Locate the cell with the specified text and output its (x, y) center coordinate. 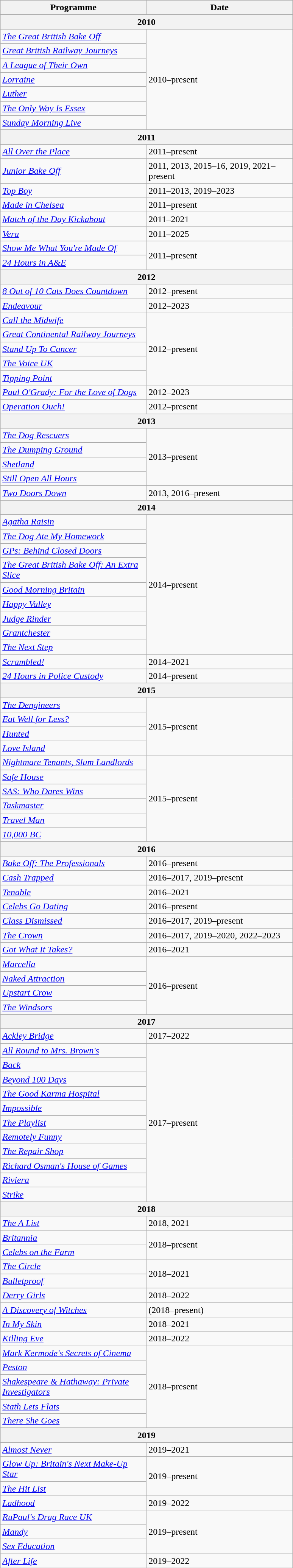
Richard Osman's House of Games (73, 1166)
2011 (146, 137)
Vera (73, 234)
Mandy (73, 1532)
Happy Valley (73, 604)
Sunday Morning Live (73, 123)
Luther (73, 94)
The Only Way Is Essex (73, 108)
Taskmaster (73, 806)
Good Morning Britain (73, 590)
Beyond 100 Days (73, 1079)
2011–2021 (220, 219)
Made in Chelsea (73, 205)
2018 (146, 1209)
Britannia (73, 1238)
All Over the Place (73, 151)
There She Goes (73, 1421)
Sex Education (73, 1546)
Lorraine (73, 79)
Scrambled! (73, 662)
The Dog Ate My Homework (73, 536)
All Round to Mrs. Brown's (73, 1050)
Judge Rinder (73, 618)
Call the Midwife (73, 320)
2018, 2021 (220, 1223)
(2018–present) (220, 1310)
Upstart Crow (73, 993)
2016–2017, 2019–2020, 2022–2023 (220, 935)
Almost Never (73, 1450)
The Circle (73, 1266)
Love Island (73, 748)
The Dog Rescuers (73, 436)
2011, 2013, 2015–16, 2019, 2021–present (220, 171)
Shakespeare & Hathaway: Private Investigators (73, 1387)
24 Hours in A&E (73, 263)
Impossible (73, 1108)
After Life (73, 1560)
The Dumping Ground (73, 450)
Great Continental Railway Journeys (73, 334)
The Windsors (73, 1007)
Strike (73, 1195)
Remotely Funny (73, 1137)
2017–2022 (220, 1036)
Eat Well for Less? (73, 719)
Date (220, 8)
Bake Off: The Professionals (73, 863)
RuPaul's Drag Race UK (73, 1517)
Riviera (73, 1180)
Agatha Raisin (73, 522)
The Voice UK (73, 363)
2014–2021 (220, 662)
Stath Lets Flats (73, 1406)
Back (73, 1065)
Nightmare Tenants, Slum Landlords (73, 762)
2013, 2016–present (220, 493)
2019 (146, 1435)
The Crown (73, 935)
Ladhood (73, 1503)
Peston (73, 1367)
A League of Their Own (73, 65)
A Discovery of Witches (73, 1310)
Glow Up: Britain's Next Make-Up Star (73, 1469)
Celebs on the Farm (73, 1252)
2011–2025 (220, 234)
Hunted (73, 734)
Operation Ouch! (73, 406)
Got What It Takes? (73, 950)
Ackley Bridge (73, 1036)
2011–2013, 2019–2023 (220, 190)
2013–present (220, 457)
Class Dismissed (73, 921)
2012 (146, 277)
Two Doors Down (73, 493)
2010–present (220, 79)
The Good Karma Hospital (73, 1094)
The Playlist (73, 1123)
Cash Trapped (73, 877)
Great British Railway Journeys (73, 51)
The Dengineers (73, 705)
Bulletproof (73, 1281)
The Great British Bake Off: An Extra Slice (73, 570)
Stand Up To Cancer (73, 349)
Travel Man (73, 820)
Marcella (73, 964)
2019–2021 (220, 1450)
Celebs Go Dating (73, 907)
Top Boy (73, 190)
GPs: Behind Closed Doors (73, 551)
The Next Step (73, 647)
Tenable (73, 892)
Naked Attraction (73, 978)
Derry Girls (73, 1295)
Shetland (73, 464)
2015 (146, 691)
2014 (146, 507)
Paul O'Grady: For the Love of Dogs (73, 392)
2013 (146, 421)
10,000 BC (73, 834)
Safe House (73, 777)
SAS: Who Dares Wins (73, 791)
24 Hours in Police Custody (73, 676)
Programme (73, 8)
The Great British Bake Off (73, 36)
Match of the Day Kickabout (73, 219)
The A List (73, 1223)
Junior Bake Off (73, 171)
2016 (146, 849)
Show Me What You're Made Of (73, 248)
2017 (146, 1022)
Endeavour (73, 306)
2017–present (220, 1122)
8 Out of 10 Cats Does Countdown (73, 291)
In My Skin (73, 1324)
2010 (146, 22)
The Repair Shop (73, 1151)
The Hit List (73, 1489)
Mark Kermode's Secrets of Cinema (73, 1353)
Killing Eve (73, 1338)
Grantchester (73, 633)
Still Open All Hours (73, 479)
Tipping Point (73, 378)
